Determine the (X, Y) coordinate at the center of the cell enclosing the given text.  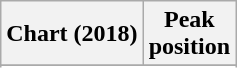
Peakposition (189, 34)
Chart (2018) (72, 34)
